Identify which cell holds the provided text, then report its [X, Y] central coordinate. 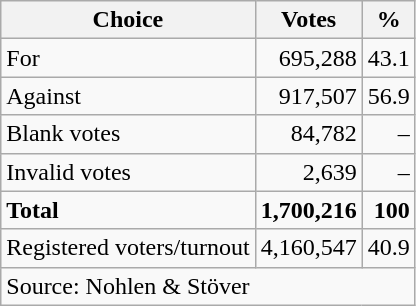
For [128, 58]
100 [388, 210]
Choice [128, 20]
Blank votes [128, 134]
Total [128, 210]
43.1 [388, 58]
695,288 [308, 58]
56.9 [388, 96]
Against [128, 96]
2,639 [308, 172]
84,782 [308, 134]
Source: Nohlen & Stöver [208, 286]
Registered voters/turnout [128, 248]
Votes [308, 20]
1,700,216 [308, 210]
40.9 [388, 248]
917,507 [308, 96]
% [388, 20]
Invalid votes [128, 172]
4,160,547 [308, 248]
